Output the [X, Y] coordinate of the center of the cell containing the given text.  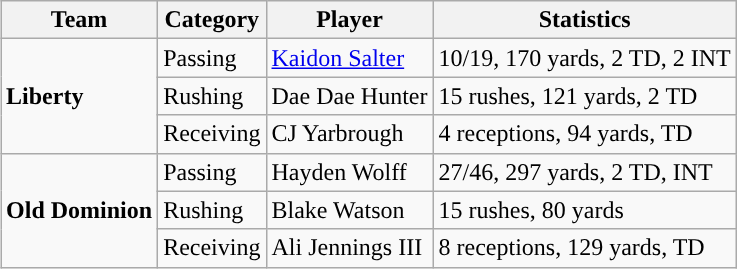
CJ Yarbrough [350, 134]
Category [212, 20]
27/46, 297 yards, 2 TD, INT [584, 172]
Kaidon Salter [350, 58]
Blake Watson [350, 210]
Hayden Wolff [350, 172]
Dae Dae Hunter [350, 96]
Liberty [80, 96]
Ali Jennings III [350, 248]
15 rushes, 80 yards [584, 210]
Player [350, 20]
8 receptions, 129 yards, TD [584, 248]
Old Dominion [80, 210]
Statistics [584, 20]
10/19, 170 yards, 2 TD, 2 INT [584, 58]
Team [80, 20]
4 receptions, 94 yards, TD [584, 134]
15 rushes, 121 yards, 2 TD [584, 96]
